Identify which cell holds the provided text, then report its (X, Y) central coordinate. 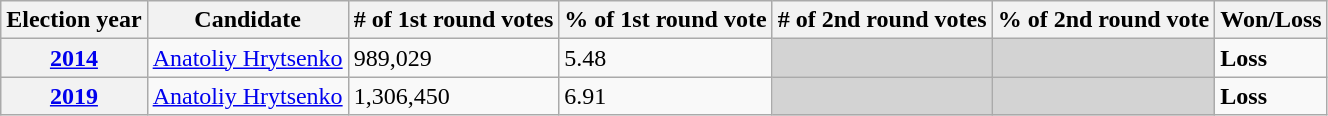
2014 (74, 58)
Won/Loss (1271, 20)
# of 2nd round votes (882, 20)
% of 2nd round vote (1104, 20)
6.91 (666, 96)
989,029 (454, 58)
Candidate (248, 20)
Election year (74, 20)
# of 1st round votes (454, 20)
2019 (74, 96)
% of 1st round vote (666, 20)
5.48 (666, 58)
1,306,450 (454, 96)
